Capture the cell that displays the provided text and extract its (X, Y) central coordinate. 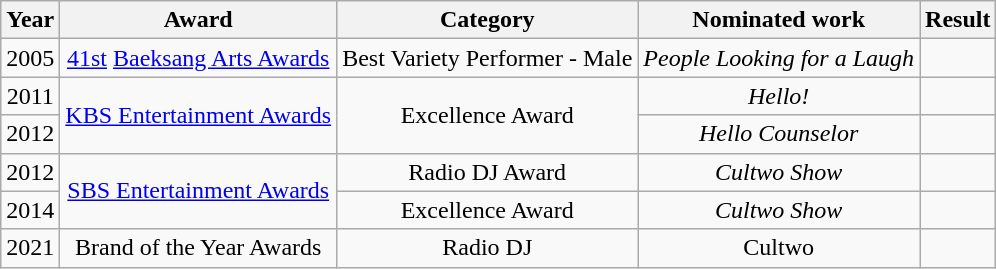
Hello! (779, 96)
Nominated work (779, 20)
Cultwo (779, 248)
2014 (30, 210)
2005 (30, 58)
KBS Entertainment Awards (198, 115)
People Looking for a Laugh (779, 58)
Hello Counselor (779, 134)
2021 (30, 248)
Result (958, 20)
Year (30, 20)
Radio DJ Award (488, 172)
Brand of the Year Awards (198, 248)
41st Baeksang Arts Awards (198, 58)
2011 (30, 96)
Award (198, 20)
SBS Entertainment Awards (198, 191)
Category (488, 20)
Radio DJ (488, 248)
Best Variety Performer - Male (488, 58)
